Locate the cell with the specified text and output its [X, Y] center coordinate. 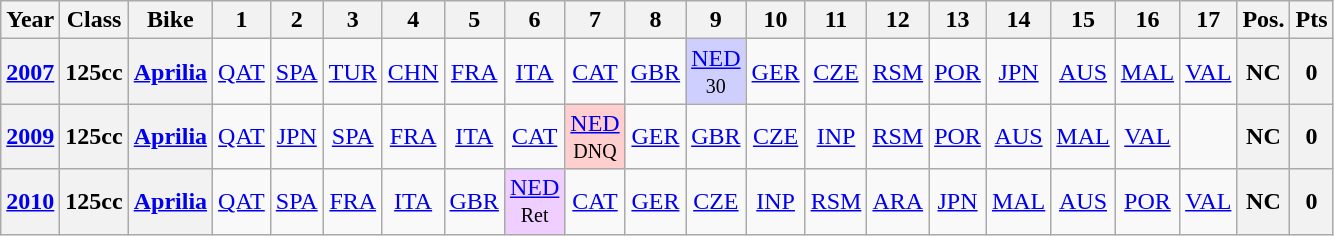
Bike [170, 20]
11 [836, 20]
4 [413, 20]
2010 [30, 202]
Pts [1312, 20]
9 [716, 20]
CHN [413, 72]
Year [30, 20]
5 [474, 20]
2 [296, 20]
NED30 [716, 72]
14 [1018, 20]
17 [1208, 20]
NEDDNQ [595, 136]
3 [352, 20]
16 [1147, 20]
10 [776, 20]
1 [242, 20]
8 [655, 20]
ARA [898, 202]
Pos. [1264, 20]
2009 [30, 136]
2007 [30, 72]
13 [958, 20]
6 [534, 20]
7 [595, 20]
NEDRet [534, 202]
TUR [352, 72]
Class [94, 20]
12 [898, 20]
15 [1083, 20]
